Scan for the cell matching the given text and deliver its [X, Y] coordinate at center. 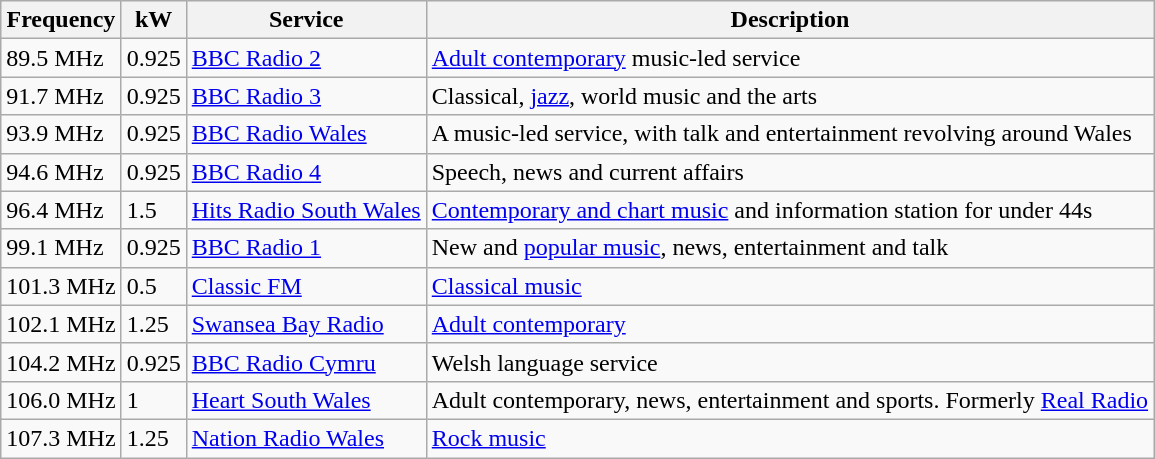
1 [154, 400]
Swansea Bay Radio [306, 324]
Contemporary and chart music and information station for under 44s [790, 210]
93.9 MHz [61, 134]
94.6 MHz [61, 172]
96.4 MHz [61, 210]
Description [790, 20]
0.5 [154, 286]
101.3 MHz [61, 286]
Hits Radio South Wales [306, 210]
BBC Radio 1 [306, 248]
Speech, news and current affairs [790, 172]
A music-led service, with talk and entertainment revolving around Wales [790, 134]
89.5 MHz [61, 58]
Frequency [61, 20]
Adult contemporary [790, 324]
106.0 MHz [61, 400]
BBC Radio Cymru [306, 362]
Adult contemporary, news, entertainment and sports. Formerly Real Radio [790, 400]
BBC Radio 2 [306, 58]
107.3 MHz [61, 438]
91.7 MHz [61, 96]
Classic FM [306, 286]
BBC Radio 4 [306, 172]
New and popular music, news, entertainment and talk [790, 248]
104.2 MHz [61, 362]
102.1 MHz [61, 324]
BBC Radio 3 [306, 96]
1.5 [154, 210]
Classical music [790, 286]
Classical, jazz, world music and the arts [790, 96]
BBC Radio Wales [306, 134]
Welsh language service [790, 362]
Adult contemporary music-led service [790, 58]
Nation Radio Wales [306, 438]
kW [154, 20]
99.1 MHz [61, 248]
Rock music [790, 438]
Service [306, 20]
Heart South Wales [306, 400]
